Return the [x, y] coordinate for the center point of the cell that contains the specified text.  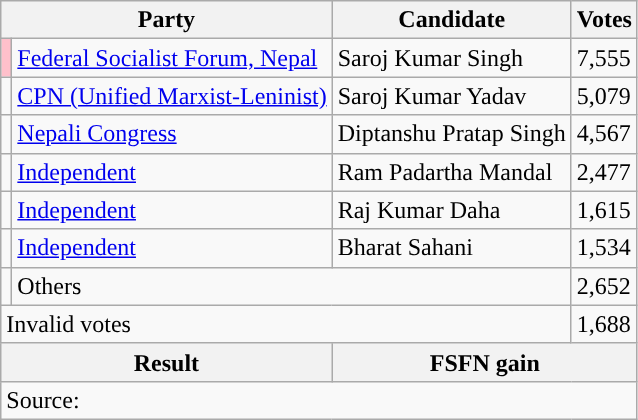
5,079 [604, 96]
Saroj Kumar Singh [452, 58]
7,555 [604, 58]
1,534 [604, 248]
1,688 [604, 324]
FSFN gain [484, 362]
Raj Kumar Daha [452, 210]
Result [166, 362]
1,615 [604, 210]
Nepali Congress [172, 134]
Votes [604, 20]
Saroj Kumar Yadav [452, 96]
CPN (Unified Marxist-Leninist) [172, 96]
4,567 [604, 134]
2,652 [604, 286]
Diptanshu Pratap Singh [452, 134]
Source: [320, 400]
Ram Padartha Mandal [452, 172]
Invalid votes [286, 324]
Candidate [452, 20]
Others [292, 286]
Federal Socialist Forum, Nepal [172, 58]
Party [166, 20]
Bharat Sahani [452, 248]
2,477 [604, 172]
